Capture the cell that displays the provided text and extract its [x, y] central coordinate. 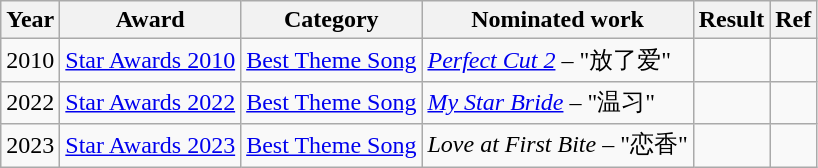
Perfect Cut 2 – "放了爱" [558, 60]
2023 [30, 146]
Star Awards 2023 [150, 146]
2022 [30, 102]
Love at First Bite – "恋香" [558, 146]
Star Awards 2022 [150, 102]
Nominated work [558, 20]
Result [731, 20]
My Star Bride – "温习" [558, 102]
Category [332, 20]
Award [150, 20]
Star Awards 2010 [150, 60]
Year [30, 20]
Ref [794, 20]
2010 [30, 60]
